Search for the cell housing the specified text and yield its (X, Y) center coordinate. 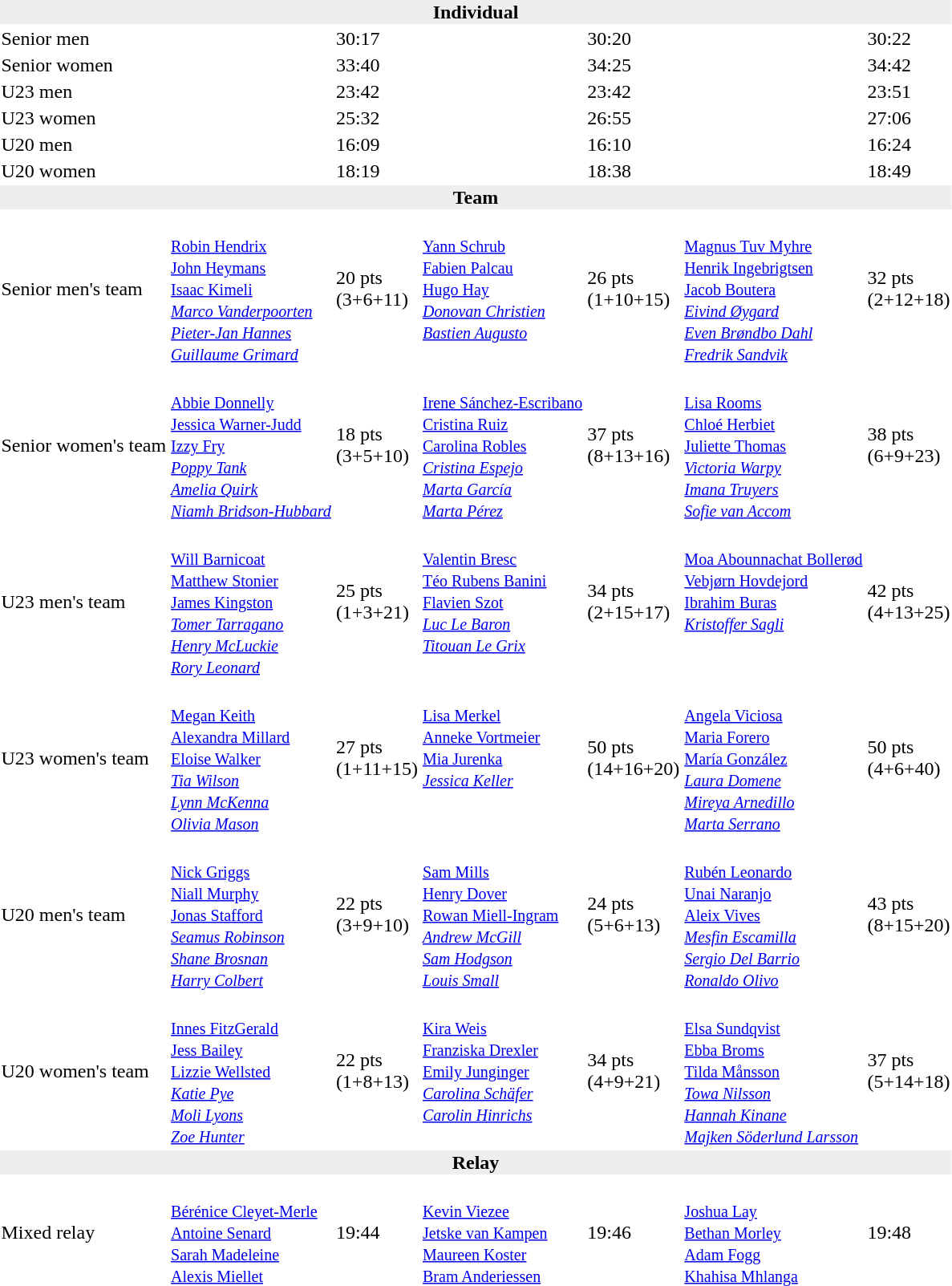
26 pts(1+10+15) (634, 289)
Will BarnicoatMatthew StonierJames KingstonTomer TarraganoHenry McLuckieRory Leonard (252, 602)
34 pts(2+15+17) (634, 602)
38 pts(6+9+23) (909, 445)
18:49 (909, 171)
Elsa SundqvistEbba BromsTilda MånssonTowa NilssonHannah KinaneMajken Söderlund Larsson (773, 1071)
30:17 (377, 39)
50 pts(4+6+40) (909, 758)
26:55 (634, 118)
Rubén LeonardoUnai NaranjoAleix VivesMesfin EscamillaSergio Del BarrioRonaldo Olivo (773, 915)
Team (476, 197)
Abbie DonnellyJessica Warner-JuddIzzy FryPoppy TankAmelia QuirkNiamh Bridson-Hubbard (252, 445)
Irene Sánchez-EscribanoCristina RuizCarolina RoblesCristina EspejoMarta GarcíaMarta Pérez (503, 445)
30:20 (634, 39)
25:32 (377, 118)
18:19 (377, 171)
Moa Abounnachat BollerødVebjørn HovdejordIbrahim BurasKristoffer Sagli (773, 602)
27 pts(1+11+15) (377, 758)
37 pts(8+13+16) (634, 445)
30:22 (909, 39)
U23 men (83, 91)
Yann SchrubFabien PalcauHugo HayDonovan ChristienBastien Augusto (503, 289)
42 pts(4+13+25) (909, 602)
18:38 (634, 171)
Senior women (83, 65)
Robin HendrixJohn HeymansIsaac KimeliMarco VanderpoortenPieter-Jan HannesGuillaume Grimard (252, 289)
27:06 (909, 118)
U23 women (83, 118)
U20 women (83, 171)
43 pts(8+15+20) (909, 915)
34:42 (909, 65)
50 pts(14+16+20) (634, 758)
U20 women's team (83, 1071)
16:10 (634, 144)
Valentin BrescTéo Rubens BaniniFlavien SzotLuc Le BaronTitouan Le Grix (503, 602)
37 pts(5+14+18) (909, 1071)
U20 men (83, 144)
24 pts(5+6+13) (634, 915)
Senior men (83, 39)
32 pts(2+12+18) (909, 289)
Senior men's team (83, 289)
25 pts(1+3+21) (377, 602)
Lisa MerkelAnneke VortmeierMia JurenkaJessica Keller (503, 758)
Sam MillsHenry DoverRowan Miell-IngramAndrew McGillSam HodgsonLouis Small (503, 915)
34:25 (634, 65)
34 pts(4+9+21) (634, 1071)
18 pts(3+5+10) (377, 445)
Individual (476, 12)
16:24 (909, 144)
U23 women's team (83, 758)
16:09 (377, 144)
23:51 (909, 91)
Angela ViciosaMaria ForeroMaría GonzálezLaura DomeneMireya ArnedilloMarta Serrano (773, 758)
Relay (476, 1162)
22 pts(3+9+10) (377, 915)
U20 men's team (83, 915)
33:40 (377, 65)
Senior women's team (83, 445)
22 pts(1+8+13) (377, 1071)
Lisa RoomsChloé HerbietJuliette ThomasVictoria WarpyImana TruyersSofie van Accom (773, 445)
Megan KeithAlexandra MillardEloise WalkerTia WilsonLynn McKennaOlivia Mason (252, 758)
20 pts(3+6+11) (377, 289)
Innes FitzGeraldJess BaileyLizzie WellstedKatie PyeMoli LyonsZoe Hunter (252, 1071)
Magnus Tuv MyhreHenrik IngebrigtsenJacob BouteraEivind ØygardEven Brøndbo DahlFredrik Sandvik (773, 289)
Nick GriggsNiall MurphyJonas StaffordSeamus RobinsonShane BrosnanHarry Colbert (252, 915)
Kira WeisFranziska DrexlerEmily JungingerCarolina SchäferCarolin Hinrichs (503, 1071)
U23 men's team (83, 602)
